Extract the [X, Y] coordinate from the center of the cell holding the provided text.  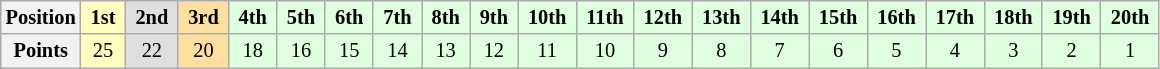
20th [1130, 17]
11th [604, 17]
15 [349, 51]
22 [152, 51]
14 [397, 51]
9 [663, 51]
18 [253, 51]
12 [494, 51]
25 [104, 51]
4 [955, 51]
Position [41, 17]
4th [253, 17]
14th [779, 17]
15th [838, 17]
3 [1013, 51]
10th [547, 17]
16 [301, 51]
20 [203, 51]
17th [955, 17]
7th [397, 17]
5th [301, 17]
18th [1013, 17]
13 [446, 51]
12th [663, 17]
3rd [203, 17]
6th [349, 17]
7 [779, 51]
10 [604, 51]
2nd [152, 17]
11 [547, 51]
8 [721, 51]
6 [838, 51]
1 [1130, 51]
13th [721, 17]
9th [494, 17]
5 [896, 51]
19th [1071, 17]
1st [104, 17]
16th [896, 17]
2 [1071, 51]
8th [446, 17]
Points [41, 51]
